Search for the cell housing the specified text and yield its (x, y) center coordinate. 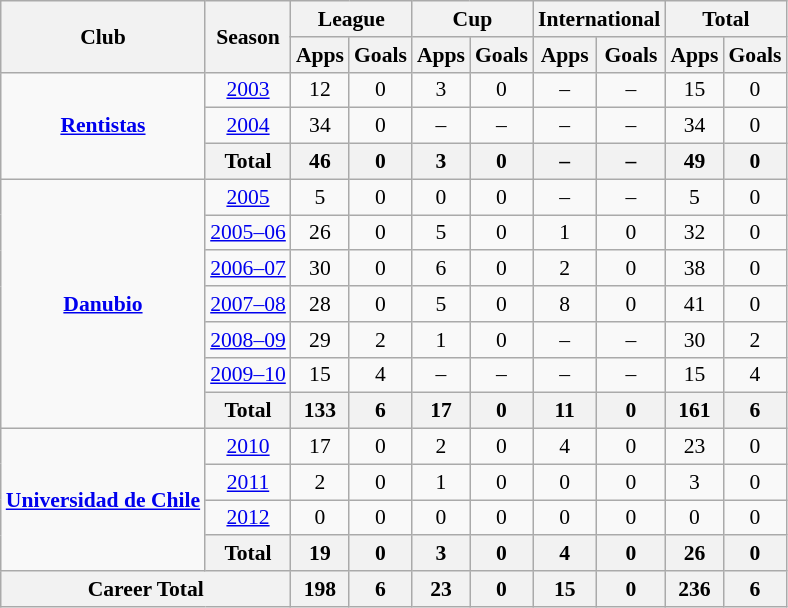
49 (694, 162)
161 (694, 411)
2007–08 (248, 304)
2003 (248, 90)
2005 (248, 197)
Universidad de Chile (103, 500)
2005–06 (248, 233)
12 (320, 90)
41 (694, 304)
19 (320, 554)
2006–07 (248, 269)
Danubio (103, 304)
2004 (248, 126)
International (599, 19)
2008–09 (248, 340)
28 (320, 304)
2010 (248, 447)
11 (565, 411)
Season (248, 36)
8 (565, 304)
38 (694, 269)
Rentistas (103, 126)
2009–10 (248, 375)
32 (694, 233)
2011 (248, 482)
2012 (248, 518)
League (352, 19)
29 (320, 340)
46 (320, 162)
236 (694, 589)
133 (320, 411)
Club (103, 36)
Career Total (146, 589)
Cup (472, 19)
198 (320, 589)
